Capture the cell that displays the provided text and extract its (x, y) central coordinate. 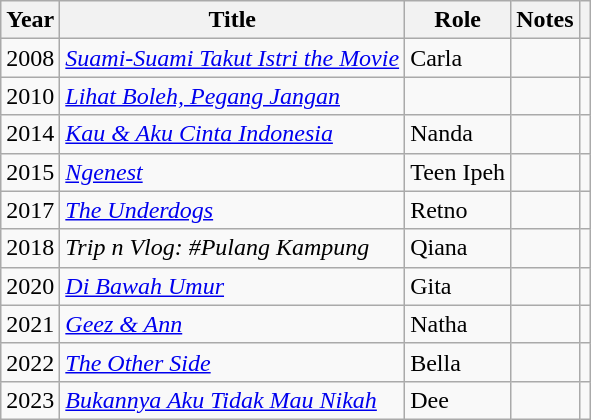
2018 (30, 248)
2015 (30, 172)
Bukannya Aku Tidak Mau Nikah (232, 400)
2008 (30, 58)
Trip n Vlog: #Pulang Kampung (232, 248)
Natha (458, 324)
Role (458, 20)
Gita (458, 286)
Geez & Ann (232, 324)
The Underdogs (232, 210)
Dee (458, 400)
2010 (30, 96)
Kau & Aku Cinta Indonesia (232, 134)
Ngenest (232, 172)
The Other Side (232, 362)
Di Bawah Umur (232, 286)
2017 (30, 210)
Retno (458, 210)
Teen Ipeh (458, 172)
2020 (30, 286)
Title (232, 20)
Year (30, 20)
2014 (30, 134)
2022 (30, 362)
Notes (545, 20)
Carla (458, 58)
Bella (458, 362)
2023 (30, 400)
Lihat Boleh, Pegang Jangan (232, 96)
Nanda (458, 134)
Qiana (458, 248)
Suami-Suami Takut Istri the Movie (232, 58)
2021 (30, 324)
